Return (X, Y) of the center of cell containing provided text 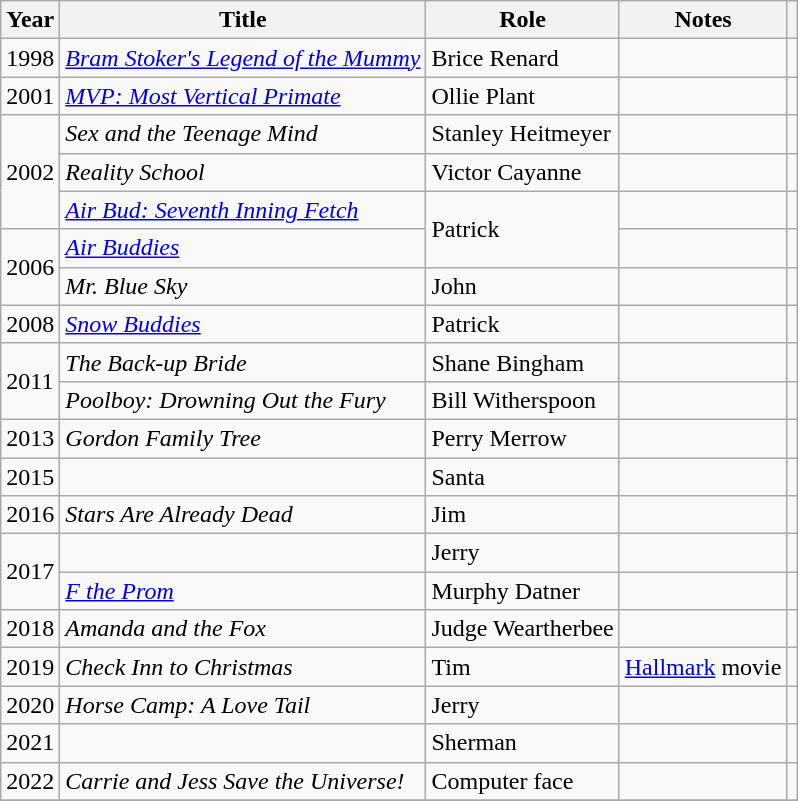
Bill Witherspoon (522, 400)
2001 (30, 96)
Horse Camp: A Love Tail (243, 705)
Ollie Plant (522, 96)
Poolboy: Drowning Out the Fury (243, 400)
Shane Bingham (522, 362)
Snow Buddies (243, 324)
The Back-up Bride (243, 362)
MVP: Most Vertical Primate (243, 96)
Tim (522, 667)
2008 (30, 324)
1998 (30, 58)
Santa (522, 477)
2017 (30, 572)
Carrie and Jess Save the Universe! (243, 781)
Sex and the Teenage Mind (243, 134)
Hallmark movie (703, 667)
2018 (30, 629)
2019 (30, 667)
Air Bud: Seventh Inning Fetch (243, 210)
Bram Stoker's Legend of the Mummy (243, 58)
Victor Cayanne (522, 172)
2016 (30, 515)
2002 (30, 172)
Amanda and the Fox (243, 629)
Stanley Heitmeyer (522, 134)
Brice Renard (522, 58)
Title (243, 20)
2011 (30, 381)
Check Inn to Christmas (243, 667)
Computer face (522, 781)
Air Buddies (243, 248)
2013 (30, 438)
Role (522, 20)
Sherman (522, 743)
John (522, 286)
Reality School (243, 172)
Year (30, 20)
Jim (522, 515)
2006 (30, 267)
F the Prom (243, 591)
2020 (30, 705)
2022 (30, 781)
2015 (30, 477)
Murphy Datner (522, 591)
2021 (30, 743)
Notes (703, 20)
Mr. Blue Sky (243, 286)
Gordon Family Tree (243, 438)
Judge Weartherbee (522, 629)
Stars Are Already Dead (243, 515)
Perry Merrow (522, 438)
